Provide the (X, Y) coordinate of the cell's center where the given text is located.  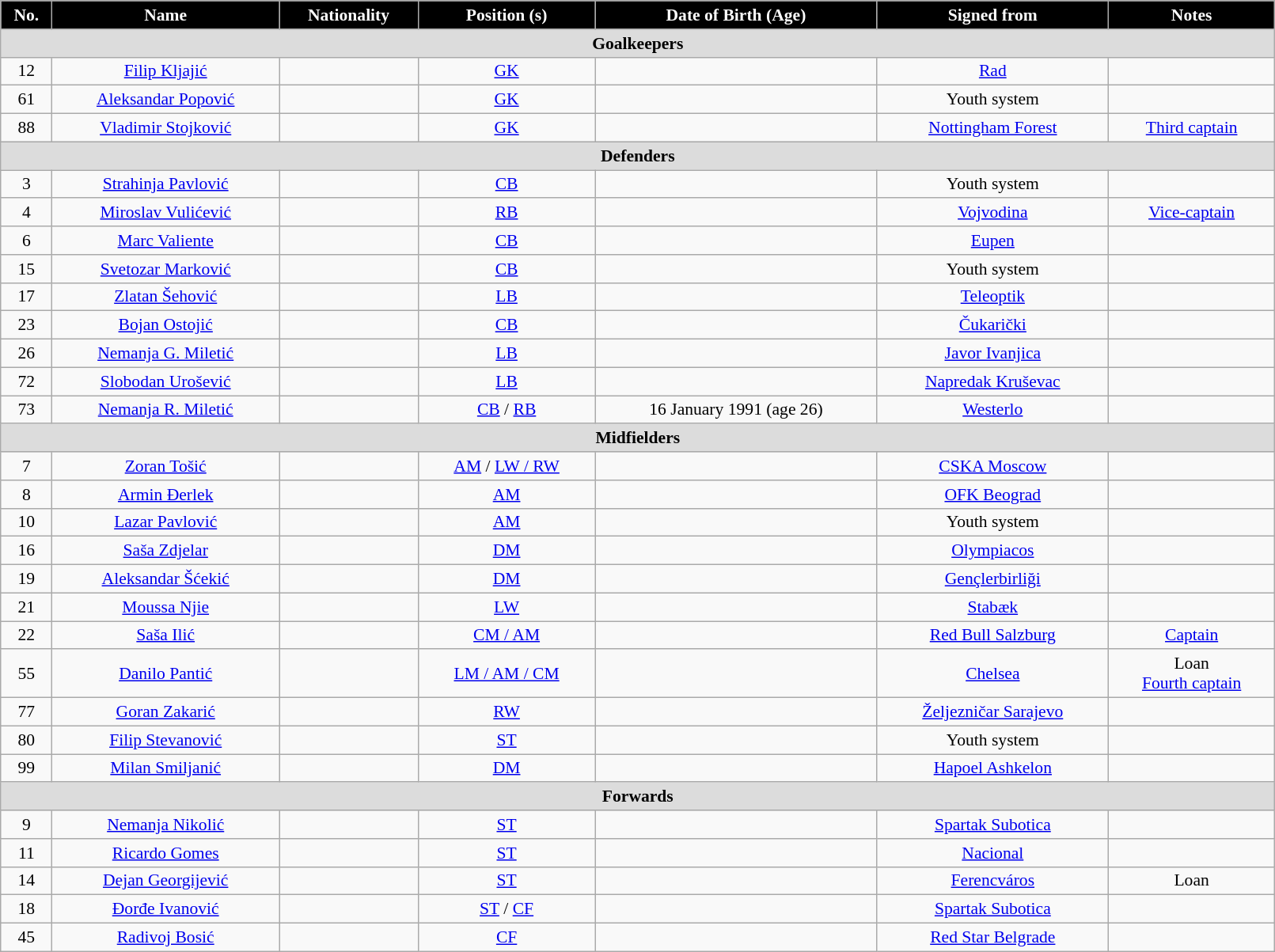
Goran Zakarić (166, 712)
Olympiacos (992, 551)
Zlatan Šehović (166, 297)
18 (27, 909)
Radivoj Bosić (166, 938)
8 (27, 495)
Midfielders (638, 438)
80 (27, 740)
Saša Zdjelar (166, 551)
Strahinja Pavlović (166, 184)
9 (27, 825)
Vice-captain (1191, 213)
Teleoptik (992, 297)
Aleksandar Šćekić (166, 579)
Hapoel Ashkelon (992, 768)
Defenders (638, 156)
Vojvodina (992, 213)
Dejan Georgijević (166, 881)
ST / CF (507, 909)
AM / LW / RW (507, 466)
Red Star Belgrade (992, 938)
Željezničar Sarajevo (992, 712)
Chelsea (992, 674)
61 (27, 100)
LW (507, 607)
Captain (1191, 635)
88 (27, 128)
16 (27, 551)
Name (166, 15)
45 (27, 938)
Nemanja G. Miletić (166, 354)
16 January 1991 (age 26) (736, 410)
Notes (1191, 15)
OFK Beograd (992, 495)
12 (27, 71)
Saša Ilić (166, 635)
Bojan Ostojić (166, 325)
Vladimir Stojković (166, 128)
Nemanja R. Miletić (166, 410)
Position (s) (507, 15)
Rad (992, 71)
73 (27, 410)
Svetozar Marković (166, 269)
CSKA Moscow (992, 466)
Stabæk (992, 607)
19 (27, 579)
11 (27, 853)
RW (507, 712)
Nacional (992, 853)
10 (27, 522)
CB / RB (507, 410)
CF (507, 938)
55 (27, 674)
LM / AM / CM (507, 674)
77 (27, 712)
Zoran Tošić (166, 466)
Ferencváros (992, 881)
6 (27, 241)
Danilo Pantić (166, 674)
Napredak Kruševac (992, 381)
15 (27, 269)
26 (27, 354)
3 (27, 184)
Aleksandar Popović (166, 100)
Nationality (349, 15)
Javor Ivanjica (992, 354)
RB (507, 213)
7 (27, 466)
Čukarički (992, 325)
Milan Smiljanić (166, 768)
Signed from (992, 15)
Westerlo (992, 410)
Red Bull Salzburg (992, 635)
Loan Fourth captain (1191, 674)
23 (27, 325)
21 (27, 607)
Third captain (1191, 128)
Gençlerbirliği (992, 579)
Eupen (992, 241)
Nemanja Nikolić (166, 825)
Đorđe Ivanović (166, 909)
22 (27, 635)
Date of Birth (Age) (736, 15)
No. (27, 15)
Nottingham Forest (992, 128)
Moussa Njie (166, 607)
Marc Valiente (166, 241)
Loan (1191, 881)
CM / AM (507, 635)
Armin Đerlek (166, 495)
Filip Kljajić (166, 71)
Miroslav Vulićević (166, 213)
Filip Stevanović (166, 740)
17 (27, 297)
4 (27, 213)
Goalkeepers (638, 44)
Slobodan Urošević (166, 381)
14 (27, 881)
99 (27, 768)
72 (27, 381)
Lazar Pavlović (166, 522)
Ricardo Gomes (166, 853)
Forwards (638, 797)
